Scan for the cell matching the given text and deliver its (X, Y) coordinate at center. 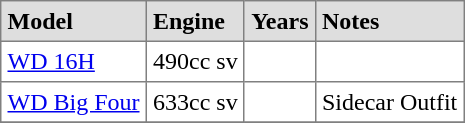
Engine (195, 21)
Sidecar Outfit (390, 102)
Notes (390, 21)
Years (280, 21)
Model (74, 21)
WD Big Four (74, 102)
490cc sv (195, 61)
633cc sv (195, 102)
WD 16H (74, 61)
